Pinpoint the cell where the given text exists, returning its [X, Y] midpoint coordinate. 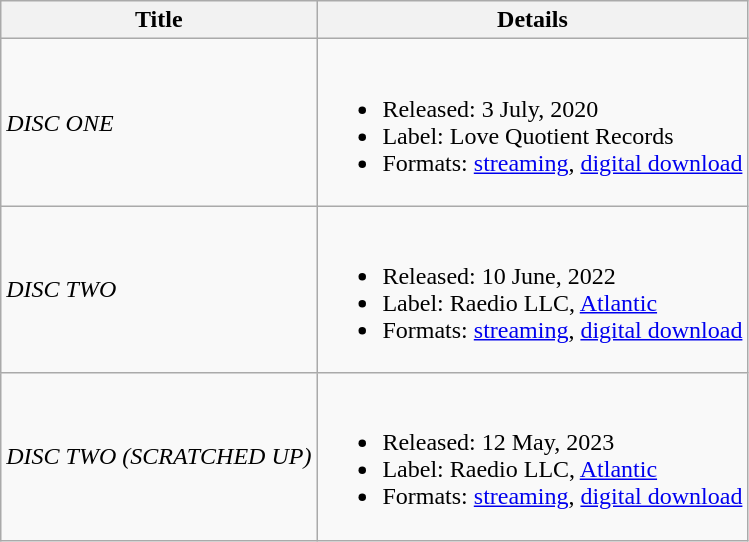
DISC TWO [159, 290]
DISC ONE [159, 122]
Details [532, 20]
Released: 12 May, 2023Label: Raedio LLC, AtlanticFormats: streaming, digital download [532, 456]
DISC TWO (SCRATCHED UP) [159, 456]
Released: 3 July, 2020Label: Love Quotient RecordsFormats: streaming, digital download [532, 122]
Released: 10 June, 2022Label: Raedio LLC, AtlanticFormats: streaming, digital download [532, 290]
Title [159, 20]
